For the text-containing cell, return its midpoint in [x, y] coordinate format. 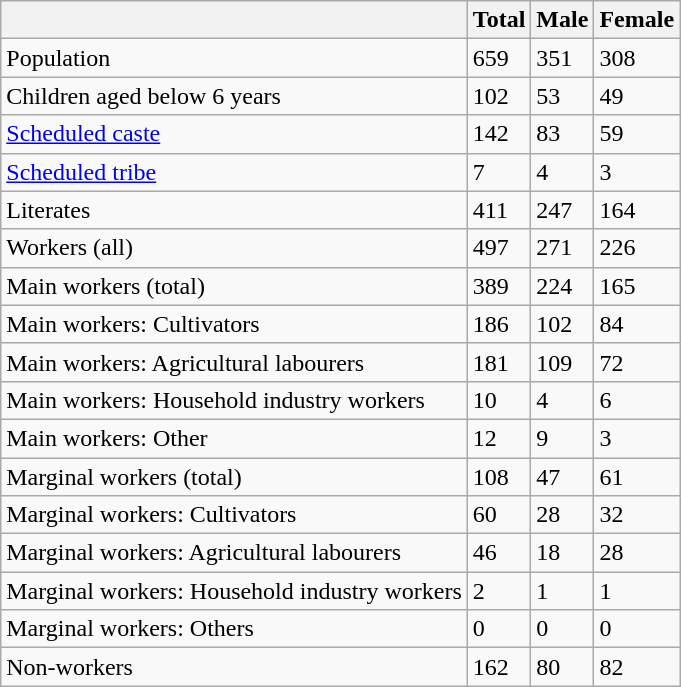
12 [499, 438]
6 [637, 400]
411 [499, 210]
Literates [234, 210]
2 [499, 591]
Main workers (total) [234, 286]
659 [499, 58]
Workers (all) [234, 248]
53 [562, 96]
46 [499, 553]
Main workers: Cultivators [234, 324]
80 [562, 667]
Marginal workers: Agricultural labourers [234, 553]
Scheduled caste [234, 134]
18 [562, 553]
224 [562, 286]
165 [637, 286]
82 [637, 667]
Main workers: Household industry workers [234, 400]
72 [637, 362]
Female [637, 20]
164 [637, 210]
351 [562, 58]
83 [562, 134]
61 [637, 477]
10 [499, 400]
47 [562, 477]
Male [562, 20]
Scheduled tribe [234, 172]
7 [499, 172]
271 [562, 248]
Population [234, 58]
109 [562, 362]
181 [499, 362]
Marginal workers: Household industry workers [234, 591]
Marginal workers (total) [234, 477]
59 [637, 134]
389 [499, 286]
32 [637, 515]
308 [637, 58]
Total [499, 20]
108 [499, 477]
Children aged below 6 years [234, 96]
Marginal workers: Cultivators [234, 515]
9 [562, 438]
186 [499, 324]
142 [499, 134]
60 [499, 515]
84 [637, 324]
247 [562, 210]
Main workers: Agricultural labourers [234, 362]
Non-workers [234, 667]
162 [499, 667]
Main workers: Other [234, 438]
Marginal workers: Others [234, 629]
497 [499, 248]
226 [637, 248]
49 [637, 96]
